Provide the [x, y] coordinate of the cell's center where the given text is located.  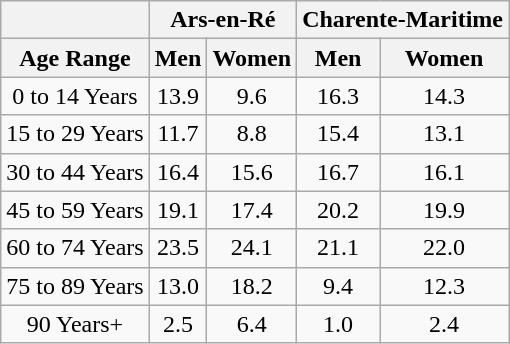
15.4 [338, 134]
9.4 [338, 286]
12.3 [444, 286]
16.4 [178, 172]
23.5 [178, 248]
22.0 [444, 248]
19.9 [444, 210]
1.0 [338, 324]
Ars-en-Ré [222, 20]
13.1 [444, 134]
75 to 89 Years [75, 286]
24.1 [252, 248]
17.4 [252, 210]
13.9 [178, 96]
15.6 [252, 172]
19.1 [178, 210]
21.1 [338, 248]
16.1 [444, 172]
18.2 [252, 286]
90 Years+ [75, 324]
45 to 59 Years [75, 210]
13.0 [178, 286]
0 to 14 Years [75, 96]
Age Range [75, 58]
20.2 [338, 210]
6.4 [252, 324]
8.8 [252, 134]
30 to 44 Years [75, 172]
16.7 [338, 172]
9.6 [252, 96]
11.7 [178, 134]
2.5 [178, 324]
14.3 [444, 96]
15 to 29 Years [75, 134]
60 to 74 Years [75, 248]
2.4 [444, 324]
16.3 [338, 96]
Charente-Maritime [403, 20]
